Detect which cell encompasses the target text, then output its [x, y] center coordinate. 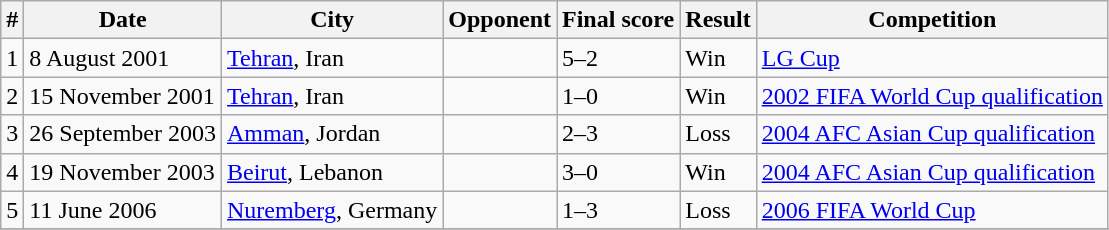
Beirut, Lebanon [332, 172]
Result [718, 20]
11 June 2006 [123, 210]
26 September 2003 [123, 134]
1 [12, 58]
8 August 2001 [123, 58]
# [12, 20]
Final score [618, 20]
LG Cup [932, 58]
1–0 [618, 96]
3–0 [618, 172]
15 November 2001 [123, 96]
Amman, Jordan [332, 134]
5 [12, 210]
3 [12, 134]
2002 FIFA World Cup qualification [932, 96]
2006 FIFA World Cup [932, 210]
2–3 [618, 134]
City [332, 20]
Opponent [500, 20]
1–3 [618, 210]
Competition [932, 20]
5–2 [618, 58]
19 November 2003 [123, 172]
4 [12, 172]
2 [12, 96]
Date [123, 20]
Nuremberg, Germany [332, 210]
